Provide the [X, Y] coordinate of the cell's center where the given text is located.  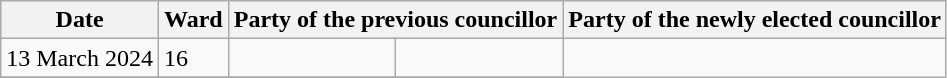
Party of the previous councillor [396, 20]
Date [80, 20]
13 March 2024 [80, 58]
16 [193, 58]
Ward [193, 20]
Party of the newly elected councillor [755, 20]
